Scan for the cell matching the given text and deliver its (x, y) coordinate at center. 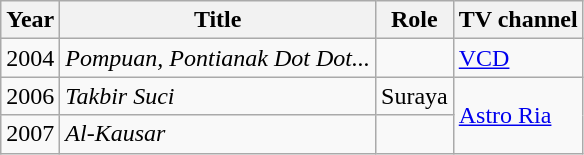
Title (218, 20)
Astro Ria (518, 115)
TV channel (518, 20)
2007 (30, 134)
Suraya (415, 96)
2006 (30, 96)
Year (30, 20)
2004 (30, 58)
Takbir Suci (218, 96)
Pompuan, Pontianak Dot Dot... (218, 58)
Role (415, 20)
VCD (518, 58)
Al-Kausar (218, 134)
